From the cell containing the given text, extract its center point as [x, y] coordinate. 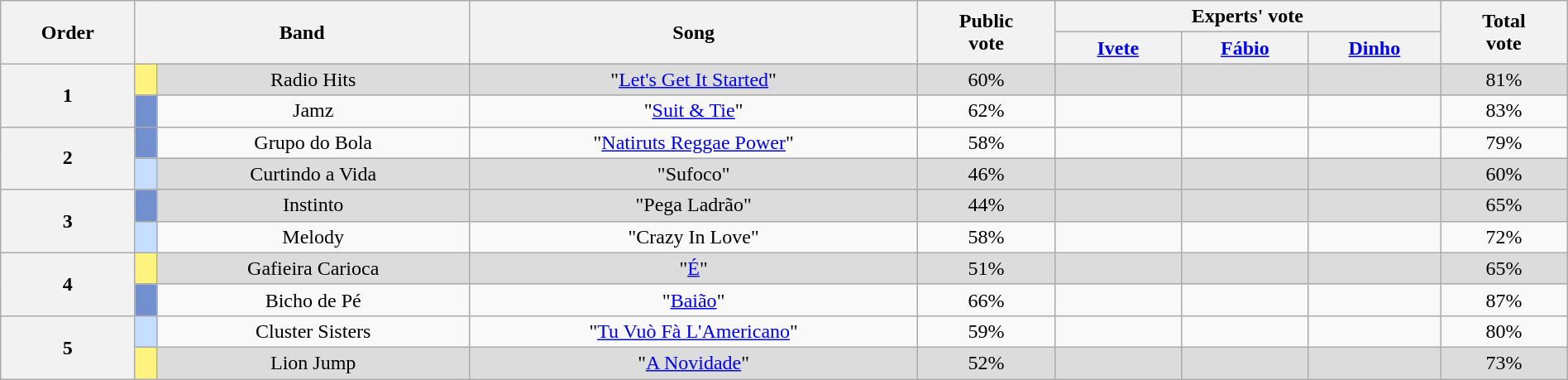
73% [1504, 363]
"Crazy In Love" [693, 237]
Song [693, 32]
"Baião" [693, 300]
87% [1504, 300]
46% [986, 174]
"É" [693, 268]
4 [68, 284]
Gafieira Carioca [313, 268]
Totalvote [1504, 32]
66% [986, 300]
81% [1504, 79]
51% [986, 268]
5 [68, 347]
59% [986, 331]
80% [1504, 331]
Grupo do Bola [313, 142]
52% [986, 363]
"Natiruts Reggae Power" [693, 142]
79% [1504, 142]
72% [1504, 237]
Order [68, 32]
"Sufoco" [693, 174]
Curtindo a Vida [313, 174]
Fábio [1245, 48]
62% [986, 111]
Jamz [313, 111]
Publicvote [986, 32]
Experts' vote [1247, 17]
Instinto [313, 205]
44% [986, 205]
Melody [313, 237]
Radio Hits [313, 79]
Bicho de Pé [313, 300]
Dinho [1374, 48]
Ivete [1118, 48]
1 [68, 95]
"Pega Ladrão" [693, 205]
"Let's Get It Started" [693, 79]
Lion Jump [313, 363]
Band [302, 32]
Cluster Sisters [313, 331]
83% [1504, 111]
"Tu Vuò Fà L'Americano" [693, 331]
3 [68, 221]
2 [68, 158]
"A Novidade" [693, 363]
"Suit & Tie" [693, 111]
